Pinpoint the cell where the given text exists, returning its (X, Y) midpoint coordinate. 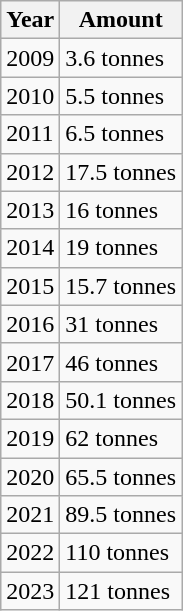
Amount (121, 20)
17.5 tonnes (121, 172)
89.5 tonnes (121, 515)
2017 (30, 362)
2010 (30, 96)
Year (30, 20)
62 tonnes (121, 438)
16 tonnes (121, 210)
19 tonnes (121, 248)
2015 (30, 286)
31 tonnes (121, 324)
121 tonnes (121, 591)
6.5 tonnes (121, 134)
50.1 tonnes (121, 400)
2012 (30, 172)
2016 (30, 324)
3.6 tonnes (121, 58)
2018 (30, 400)
2011 (30, 134)
2023 (30, 591)
2021 (30, 515)
15.7 tonnes (121, 286)
2013 (30, 210)
2009 (30, 58)
2020 (30, 477)
46 tonnes (121, 362)
110 tonnes (121, 553)
2014 (30, 248)
5.5 tonnes (121, 96)
2019 (30, 438)
2022 (30, 553)
65.5 tonnes (121, 477)
